Capture the cell that displays the provided text and extract its [x, y] central coordinate. 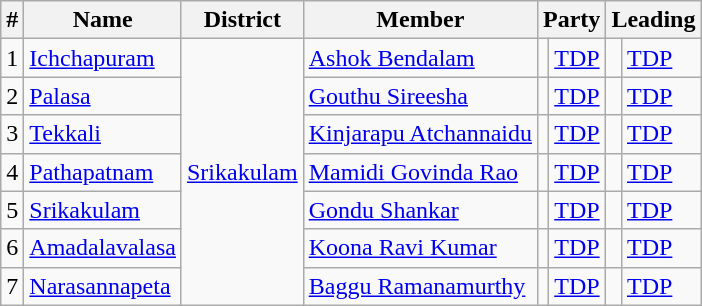
# [12, 20]
Ashok Bendalam [420, 58]
Gondu Shankar [420, 210]
Narasannapeta [103, 286]
4 [12, 172]
7 [12, 286]
5 [12, 210]
Tekkali [103, 134]
Palasa [103, 96]
Pathapatnam [103, 172]
Mamidi Govinda Rao [420, 172]
3 [12, 134]
6 [12, 248]
Gouthu Sireesha [420, 96]
2 [12, 96]
Member [420, 20]
Baggu Ramanamurthy [420, 286]
Party [572, 20]
Leading [654, 20]
Kinjarapu Atchannaidu [420, 134]
Name [103, 20]
District [242, 20]
Koona Ravi Kumar [420, 248]
1 [12, 58]
Ichchapuram [103, 58]
Amadalavalasa [103, 248]
